Find where the given text appears and provide that cell's center as [X, Y] coordinate. 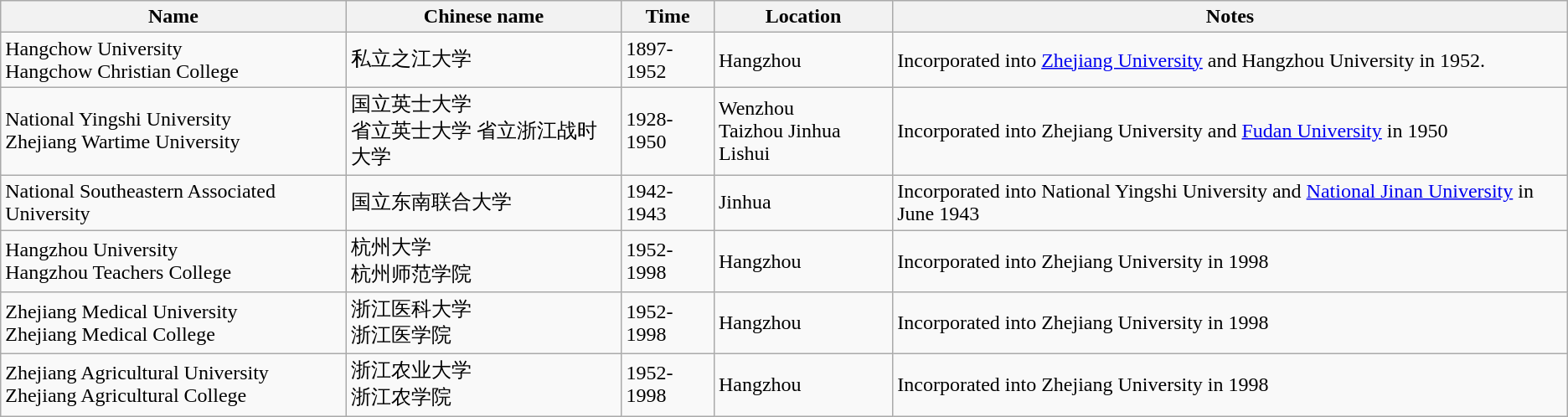
Time [668, 17]
杭州大学杭州师范学院 [484, 260]
1942-1943 [668, 203]
Hangzhou UniversityHangzhou Teachers College [173, 260]
国立英士大学省立英士大学 省立浙江战时大学 [484, 131]
WenzhouTaizhou Jinhua Lishui [802, 131]
Location [802, 17]
浙江医科大学浙江医学院 [484, 323]
National Yingshi UniversityZhejiang Wartime University [173, 131]
Incorporated into Zhejiang University and Fudan University in 1950 [1230, 131]
Zhejiang Agricultural UniversityZhejiang Agricultural College [173, 385]
Incorporated into Zhejiang University and Hangzhou University in 1952. [1230, 60]
Incorporated into National Yingshi University and National Jinan University in June 1943 [1230, 203]
National Southeastern Associated University [173, 203]
Zhejiang Medical UniversityZhejiang Medical College [173, 323]
1897-1952 [668, 60]
私立之江大学 [484, 60]
国立东南联合大学 [484, 203]
Hangchow UniversityHangchow Christian College [173, 60]
Chinese name [484, 17]
浙江农业大学浙江农学院 [484, 385]
1928-1950 [668, 131]
Notes [1230, 17]
Jinhua [802, 203]
Name [173, 17]
